From the cell containing the given text, extract its center point as [X, Y] coordinate. 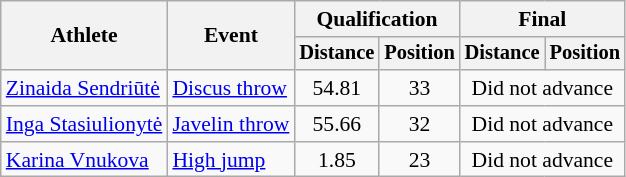
Final [542, 19]
32 [419, 124]
Javelin throw [230, 124]
55.66 [336, 124]
Event [230, 36]
54.81 [336, 88]
Discus throw [230, 88]
Athlete [84, 36]
Qualification [376, 19]
33 [419, 88]
Inga Stasiulionytė [84, 124]
Zinaida Sendriūtė [84, 88]
